Capture the cell that displays the provided text and extract its (x, y) central coordinate. 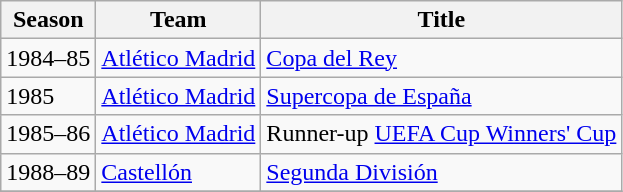
Runner-up UEFA Cup Winners' Cup (442, 134)
1985–86 (48, 134)
Castellón (178, 172)
Supercopa de España (442, 96)
Season (48, 20)
1985 (48, 96)
1988–89 (48, 172)
Segunda División (442, 172)
Title (442, 20)
Copa del Rey (442, 58)
1984–85 (48, 58)
Team (178, 20)
